Scan for the cell matching the given text and deliver its [X, Y] coordinate at center. 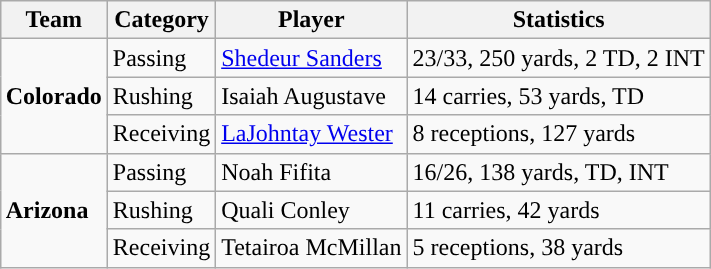
Statistics [558, 20]
11 carries, 42 yards [558, 210]
5 receptions, 38 yards [558, 248]
Colorado [54, 96]
23/33, 250 yards, 2 TD, 2 INT [558, 58]
Team [54, 20]
Category [161, 20]
16/26, 138 yards, TD, INT [558, 172]
Shedeur Sanders [312, 58]
8 receptions, 127 yards [558, 134]
14 carries, 53 yards, TD [558, 96]
Quali Conley [312, 210]
LaJohntay Wester [312, 134]
Arizona [54, 210]
Player [312, 20]
Isaiah Augustave [312, 96]
Noah Fifita [312, 172]
Tetairoa McMillan [312, 248]
